Scan for the cell matching the given text and deliver its (x, y) coordinate at center. 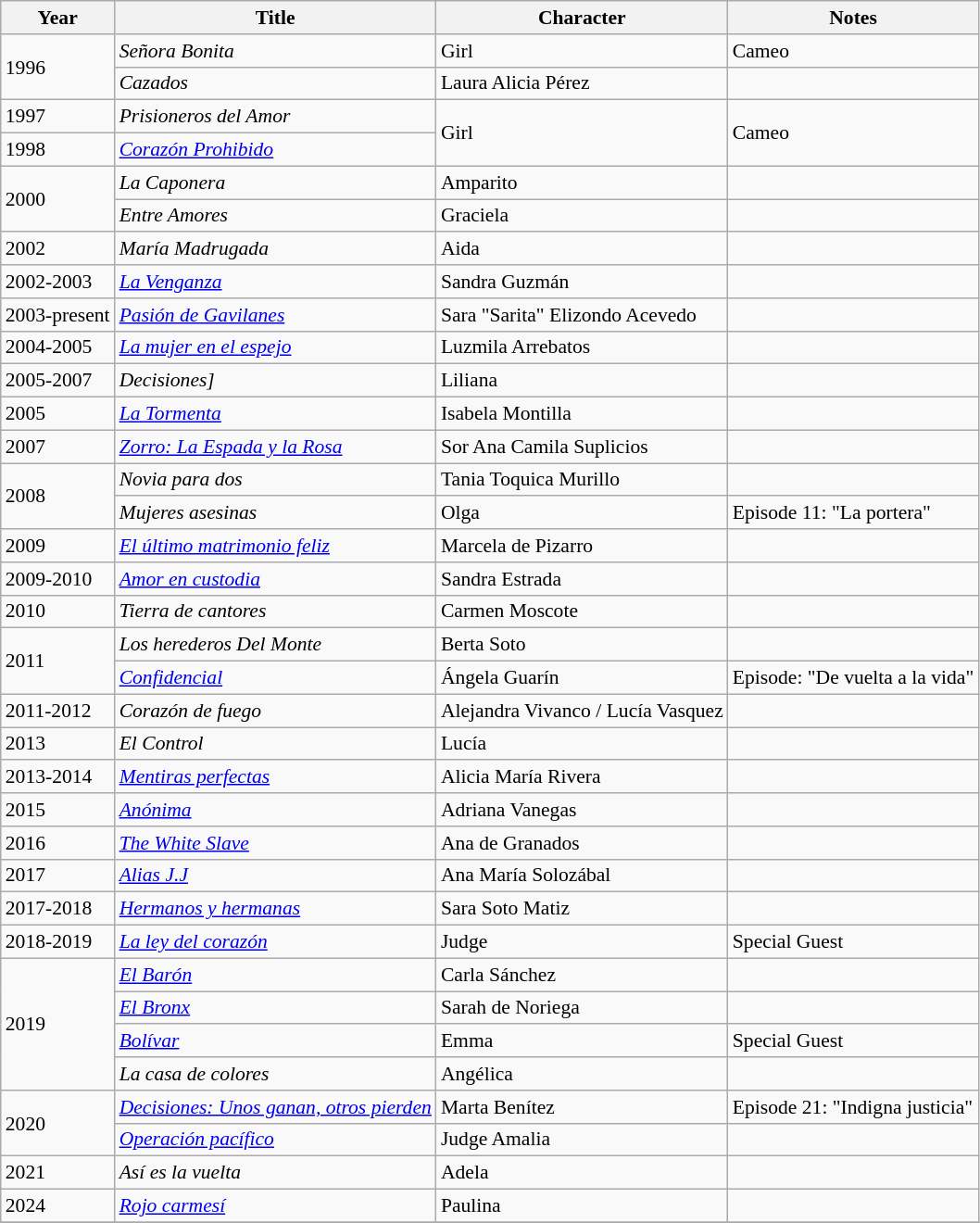
Corazón de fuego (276, 711)
Paulina (582, 1206)
Notes (854, 18)
Tania Toquica Murillo (582, 480)
Corazón Prohibido (276, 150)
Laura Alicia Pérez (582, 83)
Los herederos Del Monte (276, 645)
Mentiras perfectas (276, 777)
Decisiones] (276, 381)
2011 (57, 662)
Entre Amores (276, 216)
Así es la vuelta (276, 1173)
Berta Soto (582, 645)
2009-2010 (57, 579)
La casa de colores (276, 1074)
El último matrimonio feliz (276, 546)
1996 (57, 67)
2005 (57, 414)
La mujer en el espejo (276, 347)
Episode: "De vuelta a la vida" (854, 678)
2018-2019 (57, 942)
Judge (582, 942)
2000 (57, 198)
2004-2005 (57, 347)
Hermanos y hermanas (276, 909)
Episode 21: "Indigna justicia" (854, 1107)
Title (276, 18)
2017 (57, 876)
Señora Bonita (276, 51)
1998 (57, 150)
2005-2007 (57, 381)
2008 (57, 497)
Character (582, 18)
Carmen Moscote (582, 611)
Sara "Sarita" Elizondo Acevedo (582, 315)
2003-present (57, 315)
Adriana Vanegas (582, 810)
Amor en custodia (276, 579)
Rojo carmesí (276, 1206)
Adela (582, 1173)
La Venganza (276, 282)
Marta Benítez (582, 1107)
1997 (57, 117)
2002 (57, 249)
Sandra Guzmán (582, 282)
Alicia María Rivera (582, 777)
Alias J.J (276, 876)
Emma (582, 1041)
Bolívar (276, 1041)
El Bronx (276, 1008)
2015 (57, 810)
Decisiones: Unos ganan, otros pierden (276, 1107)
Ángela Guarín (582, 678)
La ley del corazón (276, 942)
2010 (57, 611)
2016 (57, 843)
2011-2012 (57, 711)
2009 (57, 546)
La Caponera (276, 183)
2019 (57, 1024)
Marcela de Pizarro (582, 546)
2013 (57, 744)
Zorro: La Espada y la Rosa (276, 447)
Aida (582, 249)
El Control (276, 744)
Pasión de Gavilanes (276, 315)
Angélica (582, 1074)
Anónima (276, 810)
Lucía (582, 744)
Tierra de cantores (276, 611)
Liliana (582, 381)
Ana de Granados (582, 843)
Graciela (582, 216)
Confidencial (276, 678)
María Madrugada (276, 249)
The White Slave (276, 843)
Year (57, 18)
2017-2018 (57, 909)
Episode 11: "La portera" (854, 513)
Sara Soto Matiz (582, 909)
Judge Amalia (582, 1140)
Novia para dos (276, 480)
Amparito (582, 183)
Alejandra Vivanco / Lucía Vasquez (582, 711)
Sandra Estrada (582, 579)
Luzmila Arrebatos (582, 347)
Sarah de Noriega (582, 1008)
Sor Ana Camila Suplicios (582, 447)
La Tormenta (276, 414)
Cazados (276, 83)
Mujeres asesinas (276, 513)
2020 (57, 1123)
2021 (57, 1173)
Isabela Montilla (582, 414)
Ana María Solozábal (582, 876)
2024 (57, 1206)
Prisioneros del Amor (276, 117)
Operación pacífico (276, 1140)
2007 (57, 447)
2002-2003 (57, 282)
El Barón (276, 975)
Carla Sánchez (582, 975)
2013-2014 (57, 777)
Olga (582, 513)
